Search for the cell housing the specified text and yield its (X, Y) center coordinate. 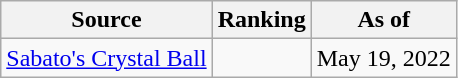
Source (106, 20)
May 19, 2022 (384, 58)
As of (384, 20)
Sabato's Crystal Ball (106, 58)
Ranking (262, 20)
